Determine the [x, y] coordinate at the center of the cell enclosing the given text.  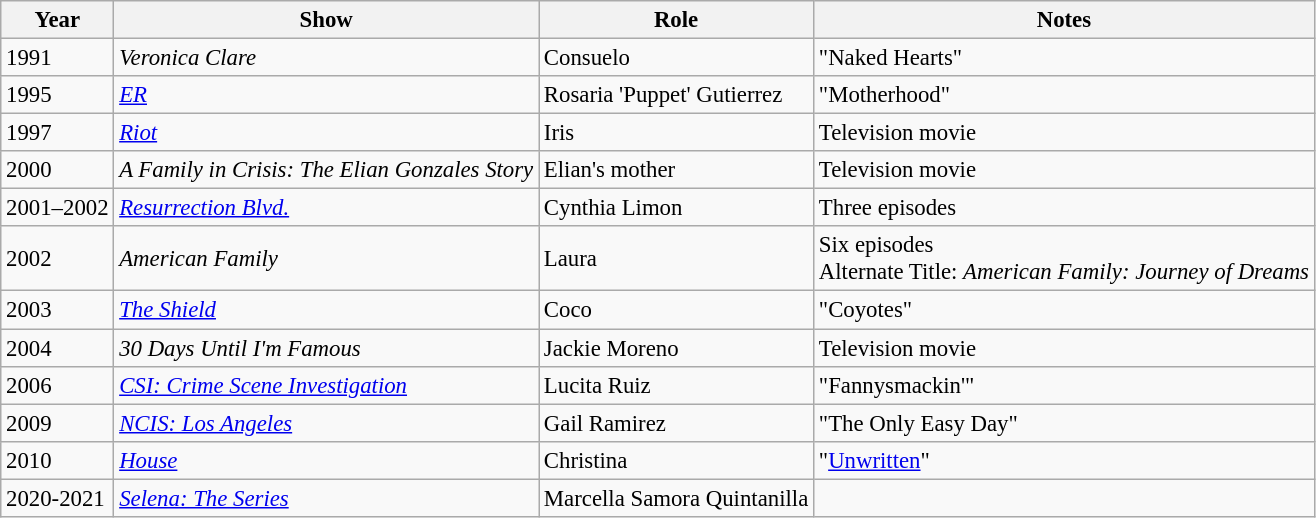
Gail Ramirez [676, 423]
2009 [58, 423]
2020-2021 [58, 498]
Consuelo [676, 58]
Selena: The Series [326, 498]
Show [326, 20]
Resurrection Blvd. [326, 208]
"The Only Easy Day" [1064, 423]
American Family [326, 258]
"Naked Hearts" [1064, 58]
"Unwritten" [1064, 460]
"Motherhood" [1064, 95]
Elian's mother [676, 170]
Iris [676, 133]
Lucita Ruiz [676, 385]
Marcella Samora Quintanilla [676, 498]
2000 [58, 170]
1997 [58, 133]
2006 [58, 385]
CSI: Crime Scene Investigation [326, 385]
Rosaria 'Puppet' Gutierrez [676, 95]
Laura [676, 258]
Notes [1064, 20]
2010 [58, 460]
2004 [58, 348]
2003 [58, 310]
2002 [58, 258]
Six episodes Alternate Title: American Family: Journey of Dreams [1064, 258]
The Shield [326, 310]
1991 [58, 58]
Role [676, 20]
1995 [58, 95]
30 Days Until I'm Famous [326, 348]
Riot [326, 133]
Christina [676, 460]
Three episodes [1064, 208]
2001–2002 [58, 208]
A Family in Crisis: The Elian Gonzales Story [326, 170]
"Coyotes" [1064, 310]
Cynthia Limon [676, 208]
Veronica Clare [326, 58]
House [326, 460]
Jackie Moreno [676, 348]
"Fannysmackin'" [1064, 385]
ER [326, 95]
Coco [676, 310]
NCIS: Los Angeles [326, 423]
Year [58, 20]
